Capture the cell that displays the provided text and extract its (x, y) central coordinate. 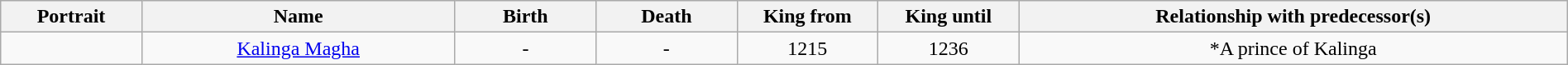
King from (807, 17)
Relationship with predecessor(s) (1293, 17)
Name (298, 17)
1236 (949, 48)
King until (949, 17)
Portrait (71, 17)
Birth (525, 17)
*A prince of Kalinga (1293, 48)
Kalinga Magha (298, 48)
Death (667, 17)
1215 (807, 48)
